Identify which cell holds the provided text, then report its [X, Y] central coordinate. 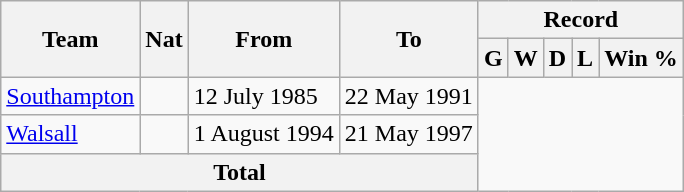
D [557, 58]
L [586, 58]
Record [580, 20]
Nat [164, 39]
22 May 1991 [408, 96]
1 August 1994 [264, 134]
To [408, 39]
Total [240, 172]
From [264, 39]
Team [70, 39]
12 July 1985 [264, 96]
21 May 1997 [408, 134]
Win % [642, 58]
Southampton [70, 96]
W [526, 58]
G [493, 58]
Walsall [70, 134]
